Capture the cell that displays the provided text and extract its [X, Y] central coordinate. 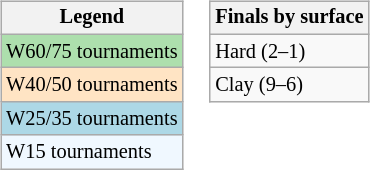
Legend [92, 18]
Hard (2–1) [289, 51]
Finals by surface [289, 18]
W25/35 tournaments [92, 119]
W15 tournaments [92, 152]
Clay (9–6) [289, 85]
W60/75 tournaments [92, 51]
W40/50 tournaments [92, 85]
